Return the (X, Y) coordinate for the center point of the cell that contains the specified text.  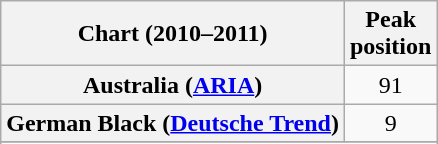
German Black (Deutsche Trend) (173, 123)
Peakposition (390, 34)
Chart (2010–2011) (173, 34)
Australia (ARIA) (173, 85)
9 (390, 123)
91 (390, 85)
